Pinpoint the cell where the given text exists, returning its [X, Y] midpoint coordinate. 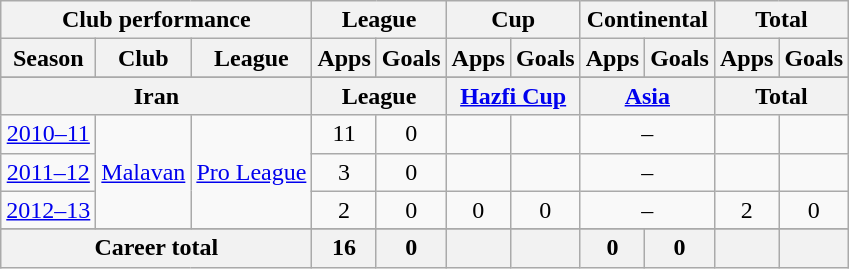
11 [344, 134]
Continental [647, 20]
16 [344, 248]
Hazfi Cup [513, 96]
Iran [156, 96]
2010–11 [48, 134]
Season [48, 58]
Club [144, 58]
Pro League [252, 172]
Asia [647, 96]
Club performance [156, 20]
2012–13 [48, 210]
2011–12 [48, 172]
Malavan [144, 172]
Career total [156, 248]
3 [344, 172]
Cup [513, 20]
